Output the [x, y] coordinate of the center of the cell containing the given text.  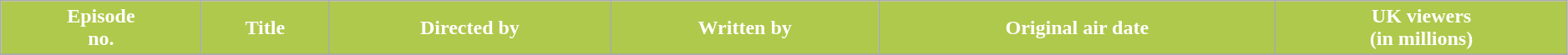
Directed by [470, 28]
Title [265, 28]
Episodeno. [101, 28]
Written by [745, 28]
Original air date [1078, 28]
UK viewers(in millions) [1422, 28]
